Detect which cell encompasses the target text, then output its (X, Y) center coordinate. 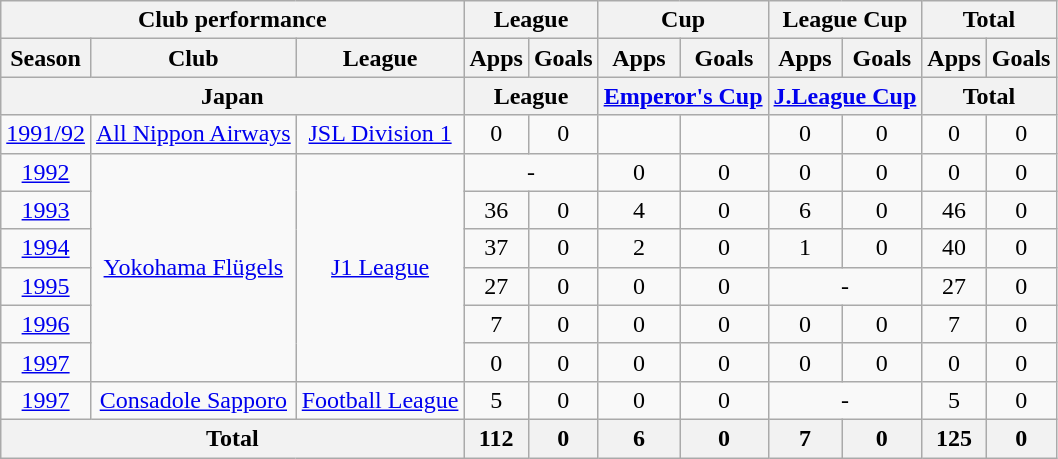
JSL Division 1 (380, 134)
112 (496, 438)
40 (954, 248)
1992 (46, 172)
Consadole Sapporo (193, 400)
All Nippon Airways (193, 134)
J.League Cup (845, 96)
1991/92 (46, 134)
Football League (380, 400)
2 (639, 248)
1995 (46, 286)
1994 (46, 248)
46 (954, 210)
J1 League (380, 267)
League Cup (845, 20)
Cup (683, 20)
4 (639, 210)
37 (496, 248)
Yokohama Flügels (193, 267)
1996 (46, 324)
1 (805, 248)
Club performance (232, 20)
Japan (232, 96)
Season (46, 58)
1993 (46, 210)
125 (954, 438)
Emperor's Cup (683, 96)
Club (193, 58)
36 (496, 210)
